Pinpoint the cell where the given text exists, returning its [x, y] midpoint coordinate. 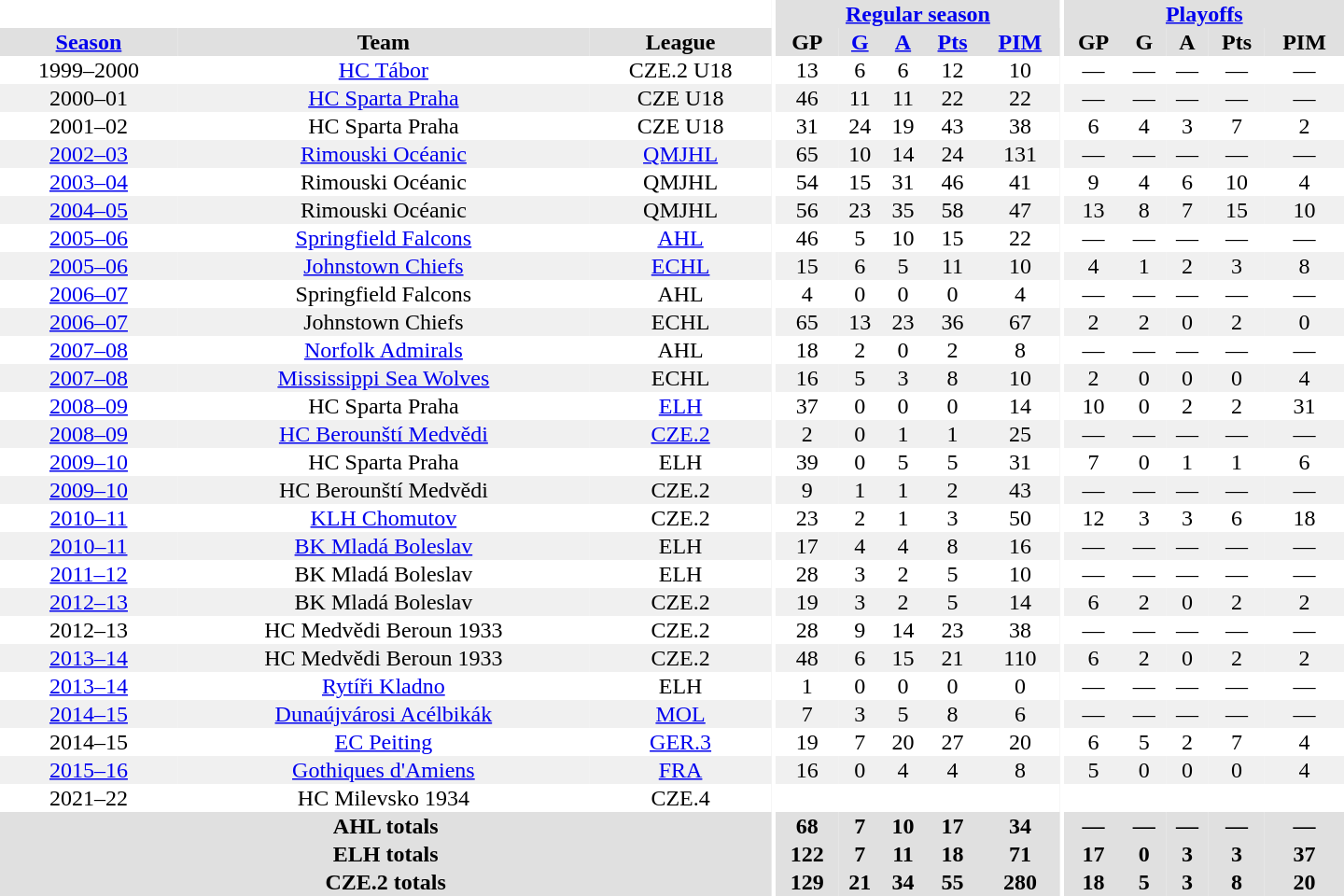
2002–03 [89, 154]
58 [953, 210]
68 [806, 826]
Dunaújvárosi Acélbikák [384, 714]
67 [1019, 322]
Norfolk Admirals [384, 350]
CZE.2 totals [385, 882]
EC Peiting [384, 742]
2000–01 [89, 98]
2001–02 [89, 126]
Mississippi Sea Wolves [384, 378]
MOL [680, 714]
131 [1019, 154]
CZE.2 U18 [680, 70]
GER.3 [680, 742]
2004–05 [89, 210]
2011–12 [89, 574]
ELH totals [385, 854]
54 [806, 182]
FRA [680, 770]
129 [806, 882]
55 [953, 882]
35 [903, 210]
110 [1019, 658]
41 [1019, 182]
48 [806, 658]
KLH Chomutov [384, 518]
Season [89, 42]
HC Tábor [384, 70]
Playoffs [1204, 14]
280 [1019, 882]
47 [1019, 210]
27 [953, 742]
25 [1019, 434]
HC Milevsko 1934 [384, 798]
Regular season [917, 14]
2015–16 [89, 770]
1999–2000 [89, 70]
CZE.4 [680, 798]
2021–22 [89, 798]
Team [384, 42]
Rytíři Kladno [384, 686]
122 [806, 854]
36 [953, 322]
Gothiques d'Amiens [384, 770]
56 [806, 210]
50 [1019, 518]
2003–04 [89, 182]
39 [806, 462]
League [680, 42]
71 [1019, 854]
AHL totals [385, 826]
